Determine the [X, Y] coordinate at the center of the cell enclosing the given text.  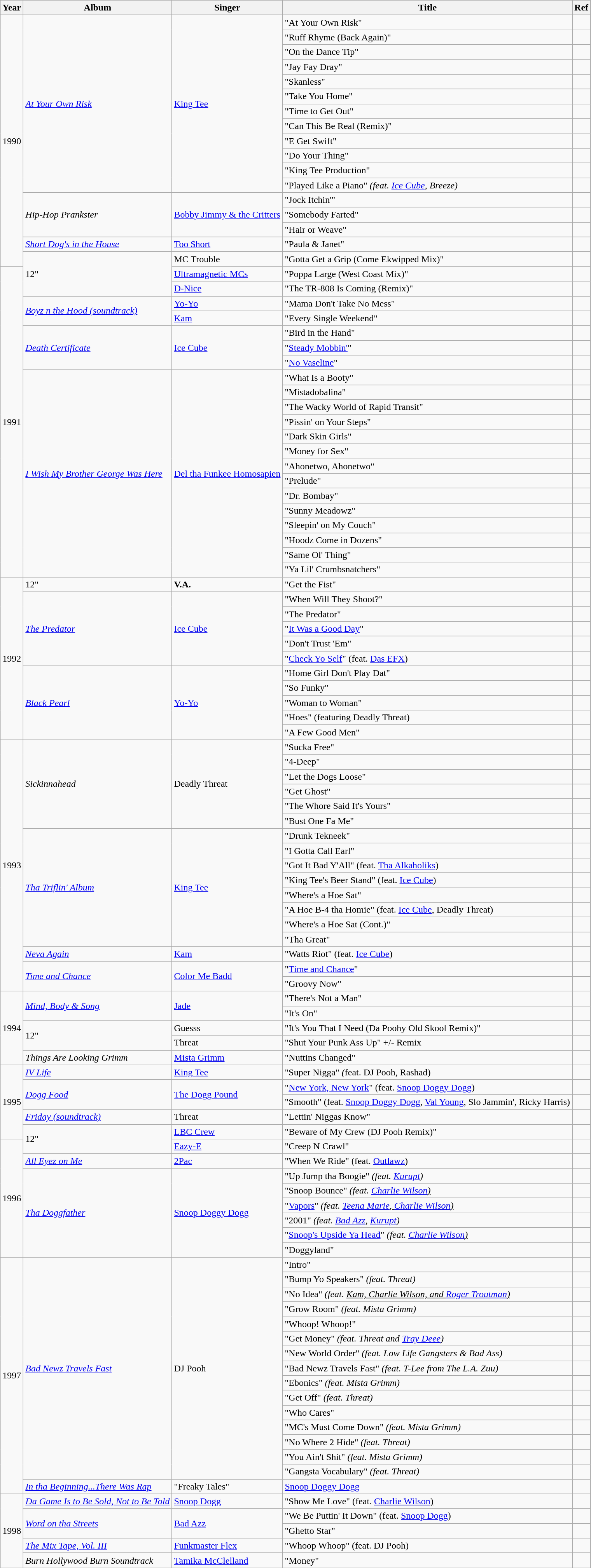
1996 [12, 1198]
"Time to Get Out" [428, 111]
"Shut Your Punk Ass Up" +/- Remix [428, 1043]
"On the Dance Tip" [428, 52]
"Drunk Tekneek" [428, 836]
"Bad Newz Travels Fast" (feat. T-Lee from The L.A. Zuu) [428, 1368]
Dogg Food [98, 1094]
"Snoop's Upside Ya Head" (feat. Charlie Wilson) [428, 1235]
"Ebonics" (feat. Mista Grimm) [428, 1383]
Album [98, 8]
"Get the Fist" [428, 584]
"Vapors" (feat. Teena Marie, Charlie Wilson) [428, 1206]
1990 [12, 141]
"Ahonetwo, Ahonetwo" [428, 466]
"Grow Room" (feat. Mista Grimm) [428, 1309]
"We Be Puttin' It Down" (feat. Snoop Dogg) [428, 1516]
"Ruff Rhyme (Back Again)" [428, 37]
"MC's Must Come Down" (feat. Mista Grimm) [428, 1427]
"It's You That I Need (Da Poohy Old Skool Remix)" [428, 1028]
"Jock Itchin'" [428, 200]
1997 [12, 1375]
Ref [582, 8]
"When Will They Shoot?" [428, 599]
"The Wacky World of Rapid Transit" [428, 407]
Bad Newz Travels Fast [98, 1368]
"Sleepin' on My Couch" [428, 525]
"Same Ol' Thing" [428, 555]
"Money" [428, 1560]
Hip-Hop Prankster [98, 215]
Deadly Threat [227, 784]
"Every Single Weekend" [428, 318]
LBC Crew [227, 1132]
"Watts Riot" (feat. Ice Cube) [428, 954]
Snoop Dogg [227, 1501]
"Woman to Woman" [428, 703]
"Sunny Meadowz" [428, 510]
"Time and Chance" [428, 969]
The Dogg Pound [227, 1094]
"4-Deep" [428, 762]
"At Your Own Risk" [428, 23]
"Whoop! Whoop!" [428, 1324]
"A Hoe B-4 tha Homie" (feat. Ice Cube, Deadly Threat) [428, 910]
"New York, New York" (feat. Snoop Doggy Dogg) [428, 1087]
"Can This Be Real (Remix)" [428, 126]
"Paula & Janet" [428, 244]
Time and Chance [98, 976]
Black Pearl [98, 703]
Sickinnahead [98, 784]
"Prelude" [428, 481]
Word on tha Streets [98, 1523]
"Home Girl Don't Play Dat" [428, 673]
MC Trouble [227, 259]
"Check Yo Self" (feat. Das EFX) [428, 659]
Tha Triflin' Album [98, 887]
Tamika McClelland [227, 1560]
V.A. [227, 584]
I Wish My Brother George Was Here [98, 473]
"What Is a Booty" [428, 377]
All Eyez on Me [98, 1161]
"Where's a Hoe Sat (Cont.)" [428, 925]
"Gotta Get a Grip (Come Ekwipped Mix)" [428, 259]
Bobby Jimmy & the Critters [227, 215]
"Mama Don't Take No Mess" [428, 303]
"King Tee's Beer Stand" (feat. Ice Cube) [428, 880]
"Where's a Hoe Sat" [428, 895]
Title [428, 8]
"Show Me Love" (feat. Charlie Wilson) [428, 1501]
"No Idea" (feat. Kam, Charlie Wilson, and Roger Troutman) [428, 1294]
"Nuttins Changed" [428, 1058]
Da Game Is to Be Sold, Not to Be Told [98, 1501]
"E Get Swift" [428, 141]
Guesss [227, 1028]
"Bump Yo Speakers" (feat. Threat) [428, 1279]
"The Predator" [428, 614]
"Bird in the Hand" [428, 333]
"Creep N Crawl" [428, 1146]
"Doggyland" [428, 1250]
Short Dog's in the House [98, 244]
"There's Not a Man" [428, 998]
1993 [12, 866]
"The TR-808 Is Coming (Remix)" [428, 289]
"Whoop Whoop" (feat. DJ Pooh) [428, 1545]
"Mistadobalina" [428, 392]
"It's On" [428, 1013]
"Money for Sex" [428, 451]
"Skanless" [428, 82]
"Ya Lil' Crumbsnatchers" [428, 570]
Del tha Funkee Homosapien [227, 473]
"Jay Fay Dray" [428, 67]
Too $hort [227, 244]
IV Life [98, 1072]
Ultramagnetic MCs [227, 274]
"You Ain't Shit" (feat. Mista Grimm) [428, 1457]
"Beware of My Crew (DJ Pooh Remix)" [428, 1132]
"Sucka Free" [428, 747]
Singer [227, 8]
"Somebody Farted" [428, 215]
The Mix Tape, Vol. III [98, 1545]
DJ Pooh [227, 1368]
"2001" (feat. Bad Azz, Kurupt) [428, 1220]
"So Funky" [428, 688]
"Pissin' on Your Steps" [428, 422]
Things Are Looking Grimm [98, 1058]
Mista Grimm [227, 1058]
"Do Your Thing" [428, 155]
"Bust One Fa Me" [428, 821]
1995 [12, 1102]
At Your Own Risk [98, 104]
1998 [12, 1531]
"Get Money" (feat. Threat and Tray Deee) [428, 1338]
"Played Like a Piano" (feat. Ice Cube, Breeze) [428, 185]
"Hoodz Come in Dozens" [428, 540]
"Got It Bad Y'All" (feat. Tha Alkaholiks) [428, 865]
Neva Again [98, 954]
"Take You Home" [428, 96]
"A Few Good Men" [428, 732]
"Snoop Bounce" (feat. Charlie Wilson) [428, 1191]
"Dark Skin Girls" [428, 437]
In tha Beginning...There Was Rap [98, 1486]
"The Whore Said It's Yours" [428, 806]
Funkmaster Flex [227, 1545]
"When We Ride" (feat. Outlawz) [428, 1161]
"Hoes" (featuring Deadly Threat) [428, 718]
"Intro" [428, 1265]
"Who Cares" [428, 1413]
"I Gotta Call Earl" [428, 850]
Jade [227, 1006]
1992 [12, 658]
"Ghetto Star" [428, 1531]
The Predator [98, 629]
"No Vaseline" [428, 362]
Burn Hollywood Burn Soundtrack [98, 1560]
Bad Azz [227, 1523]
D-Nice [227, 289]
Death Certificate [98, 348]
"No Where 2 Hide" (feat. Threat) [428, 1442]
"Get Ghost" [428, 791]
"Gangsta Vocabulary" (feat. Threat) [428, 1472]
"Dr. Bombay" [428, 496]
"Get Off" (feat. Threat) [428, 1398]
Mind, Body & Song [98, 1006]
"Let the Dogs Loose" [428, 777]
"Steady Mobbin'" [428, 348]
"Poppa Large (West Coast Mix)" [428, 274]
Color Me Badd [227, 976]
"Groovy Now" [428, 984]
2Pac [227, 1161]
"New World Order" (feat. Low Life Gangsters & Bad Ass) [428, 1353]
"It Was a Good Day" [428, 629]
"Lettin' Niggas Know" [428, 1117]
"Don't Trust 'Em" [428, 643]
"Tha Great" [428, 939]
Year [12, 8]
"Super Nigga" (feat. DJ Pooh, Rashad) [428, 1072]
"Freaky Tales" [227, 1486]
Friday (soundtrack) [98, 1117]
1991 [12, 422]
"King Tee Production" [428, 170]
Boyz n the Hood (soundtrack) [98, 311]
"Hair or Weave" [428, 230]
Tha Doggfather [98, 1213]
"Smooth" (feat. Snoop Doggy Dogg, Val Young, Slo Jammin', Ricky Harris) [428, 1102]
1994 [12, 1028]
"Up Jump tha Boogie" (feat. Kurupt) [428, 1176]
Eazy-E [227, 1146]
